Capture the cell that displays the provided text and extract its [x, y] central coordinate. 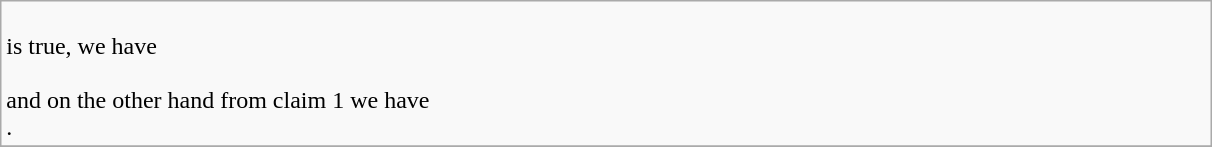
is true, we have and on the other hand from claim 1 we have . [606, 74]
